Search for the cell housing the specified text and yield its (x, y) center coordinate. 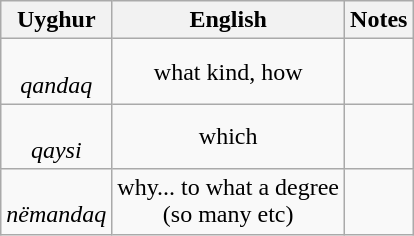
English (228, 20)
what kind, how (228, 72)
qandaq (56, 72)
qaysi (56, 136)
Notes (379, 20)
which (228, 136)
Uyghur (56, 20)
why... to what a degree(so many etc) (228, 202)
nëmandaq (56, 202)
